From the cell containing the given text, extract its center point as [X, Y] coordinate. 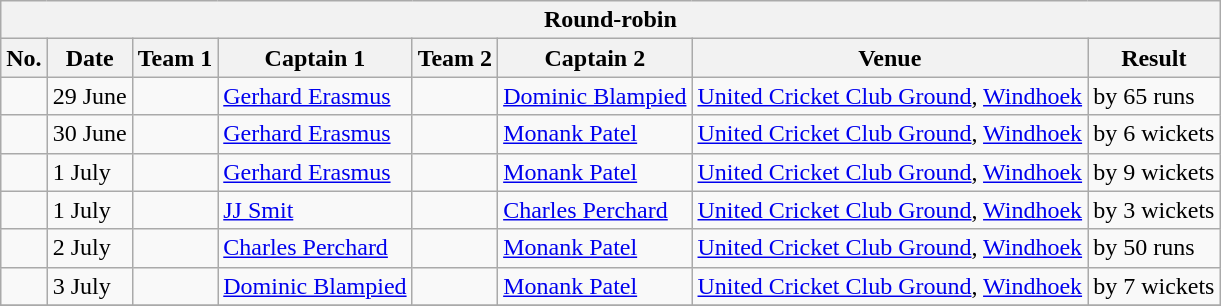
Captain 1 [315, 58]
Team 1 [175, 58]
3 July [90, 286]
by 6 wickets [1154, 134]
Captain 2 [595, 58]
Result [1154, 58]
by 9 wickets [1154, 172]
Venue [890, 58]
Date [90, 58]
No. [24, 58]
29 June [90, 96]
by 3 wickets [1154, 210]
by 65 runs [1154, 96]
Team 2 [455, 58]
30 June [90, 134]
Round-robin [610, 20]
by 50 runs [1154, 248]
2 July [90, 248]
by 7 wickets [1154, 286]
JJ Smit [315, 210]
